Determine the (x, y) coordinate at the center of the cell enclosing the given text.  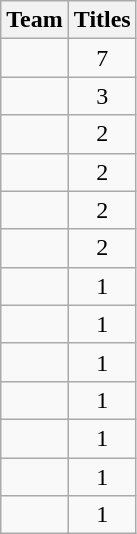
Team (35, 20)
7 (102, 58)
3 (102, 96)
Titles (102, 20)
